Provide the [X, Y] coordinate of the cell's center where the given text is located.  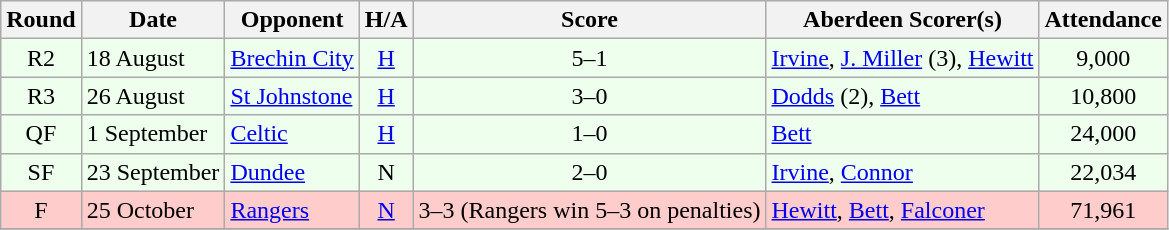
3–0 [590, 96]
1 September [153, 134]
QF [41, 134]
22,034 [1103, 172]
Attendance [1103, 20]
71,961 [1103, 210]
10,800 [1103, 96]
Irvine, J. Miller (3), Hewitt [902, 58]
25 October [153, 210]
24,000 [1103, 134]
SF [41, 172]
F [41, 210]
St Johnstone [292, 96]
Brechin City [292, 58]
Round [41, 20]
2–0 [590, 172]
23 September [153, 172]
Opponent [292, 20]
5–1 [590, 58]
Aberdeen Scorer(s) [902, 20]
Dodds (2), Bett [902, 96]
26 August [153, 96]
Date [153, 20]
Hewitt, Bett, Falconer [902, 210]
H/A [386, 20]
Celtic [292, 134]
Irvine, Connor [902, 172]
18 August [153, 58]
3–3 (Rangers win 5–3 on penalties) [590, 210]
1–0 [590, 134]
9,000 [1103, 58]
R2 [41, 58]
Rangers [292, 210]
Bett [902, 134]
Dundee [292, 172]
Score [590, 20]
R3 [41, 96]
